Find where the given text appears and provide that cell's center as [X, Y] coordinate. 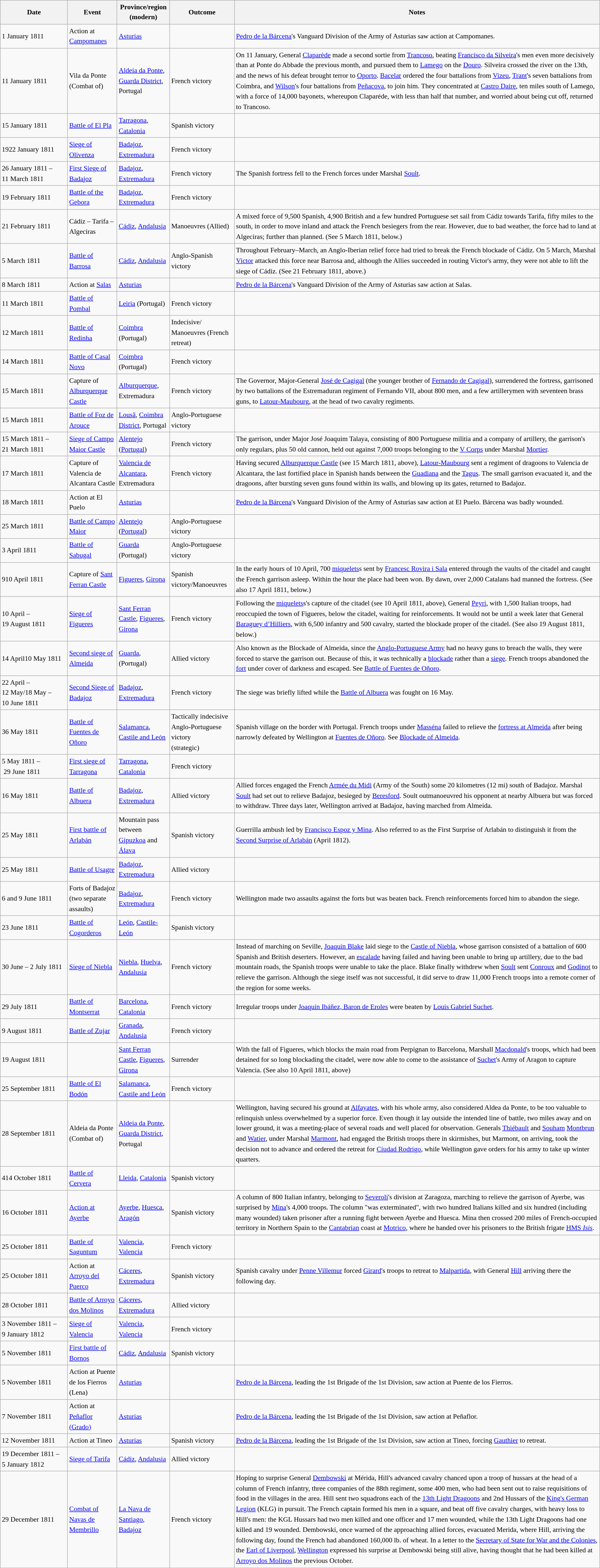
3 April 1811 [34, 550]
25 September 1811 [34, 1089]
Tactically indecisiveAnglo-Portuguese victory (strategic) [202, 732]
Siege of Campo Maior Castle [92, 444]
Vila da Ponte (Combat of) [92, 81]
14 March 1811 [34, 362]
Outcome [202, 12]
16 October 1811 [34, 1213]
11 January 1811 [34, 81]
15 March 1811 – 21 March 1811 [34, 444]
Manoeuvres (Allied) [202, 226]
Niebla, Huelva, Andalusia [143, 967]
Pedro de la Bárcena's Vanguard Division of the Army of Asturias saw action at El Puelo. Bárcena was badly wounded. [417, 503]
Mountain pass between Gipuzkoa and Álava [143, 835]
26 January 1811 – 11 March 1811 [34, 173]
Forts of Badajoz (two separate assaults) [92, 899]
Valencia de Alcantara, Extremadura [143, 473]
6 and 9 June 1811 [34, 899]
Irregular troops under Joaquín Ibáñez, Baron de Eroles were beaten by Louis Gabriel Suchet. [417, 1007]
414 October 1811 [34, 1178]
Alburquerque, Extremadura [143, 391]
16 May 1811 [34, 796]
First battle of Arlabán [92, 835]
Second siege of Almeida [92, 658]
Indecisive/Manoeuvres (French retreat) [202, 333]
Action at Puente de los Fierros (Lena) [92, 1382]
The Spanish fortress fell to the French forces under Marshal Soult. [417, 173]
Battle of Barrosa [92, 261]
Siege of Valencia [92, 1329]
Battle of Redinha [92, 333]
1922 January 1811 [34, 150]
Battle of Campo Maior [92, 526]
12 November 1811 [34, 1440]
Granada, Andalusia [143, 1031]
Capture of Alburquerque Castle [92, 391]
Guarda, (Portugal) [143, 658]
Battle of Sabugal [92, 550]
Pedro de la Bárcena, leading the 1st Brigade of the 1st Division, saw action at Tineo, forcing Gauthier to retreat. [417, 1440]
The siege was briefly lifted while the Battle of Albuera was fought on 16 May. [417, 693]
Battle of Montserrat [92, 1007]
Battle of Arroyo dos Molinos [92, 1305]
14 April10 May 1811 [34, 658]
30 June – 2 July 1811 [34, 967]
Action at El Puelo [92, 503]
10 April – 19 August 1811 [34, 619]
Lleida, Catalonia [143, 1178]
La Nava de Santiago, Badajoz [143, 1520]
Battle of Pombal [92, 304]
Siege of Olivenza [92, 150]
Action at Tineo [92, 1440]
Battle of Albuera [92, 796]
9 August 1811 [34, 1031]
Barcelona, Catalonia [143, 1007]
Lousã, Coimbra District, Portugal [143, 420]
21 February 1811 [34, 226]
Action at Campomanes [92, 36]
Ayerbe, Huesca, Aragón [143, 1213]
Capture of Sant Ferran Castle [92, 579]
León, Castile-León [143, 928]
Figueres, Girona [143, 579]
Spanish victory/Manoeuvres [202, 579]
23 June 1811 [34, 928]
1 January 1811 [34, 36]
Battle of Saguntum [92, 1247]
36 May 1811 [34, 732]
29 December 1811 [34, 1520]
Combat of Navas de Membrillo [92, 1520]
910 April 1811 [34, 579]
29 July 1811 [34, 1007]
Battle of the Gebora [92, 198]
11 March 1811 [34, 304]
22 April – 12 May/18 May – 10 June 1811 [34, 693]
28 September 1811 [34, 1134]
Action at Arroyo del Puerco [92, 1276]
Battle of Foz de Arouce [92, 420]
Battle of Cogorderos [92, 928]
Battle of Cervera [92, 1178]
Wellington made two assaults against the forts but was beaten back. French reinforcements forced him to abandon the siege. [417, 899]
25 March 1811 [34, 526]
Spanish cavalry under Penne Villemur forced Girard's troops to retreat to Malpartida, with General Hill arriving there the following day. [417, 1276]
Aldeia da Ponte (Combat of) [92, 1134]
15 January 1811 [34, 125]
First Siege of Badajoz [92, 173]
Action at Peñaflor (Grado) [92, 1417]
Notes [417, 12]
Second Siege of Badajoz [92, 693]
Date [34, 12]
19 August 1811 [34, 1060]
Anglo-Spanish victory [202, 261]
19 December 1811 – 5 January 1812 [34, 1460]
Battle of El Bodón [92, 1089]
Pedro de la Bárcena's Vanguard Division of the Army of Asturias saw action at Campomanes. [417, 36]
3 November 1811 – 9 January 1812 [34, 1329]
First siege of Tarragona [92, 767]
Battle of El Pla [92, 125]
Pedro de la Bárcena, leading the 1st Brigade of the 1st Division, saw action at Peñaflor. [417, 1417]
18 March 1811 [34, 503]
Siege of Niebla [92, 967]
Action at Salas [92, 285]
Battle of Fuentes de Oñoro [92, 732]
Pedro de la Bárcena's Vanguard Division of the Army of Asturias saw action at Salas. [417, 285]
Leiria (Portugal) [143, 304]
17 March 1811 [34, 473]
First battle of Bornos [92, 1353]
Action at Ayerbe [92, 1213]
Battle of Usagre [92, 870]
8 March 1811 [34, 285]
28 October 1811 [34, 1305]
12 March 1811 [34, 333]
Capture of Valencia de Alcantara Castle [92, 473]
Battle of Casal Novo [92, 362]
Siege of Figueres [92, 619]
7 November 1811 [34, 1417]
Pedro de la Bárcena, leading the 1st Brigade of the 1st Division, saw action at Puente de los Fierros. [417, 1382]
Event [92, 12]
Guarda (Portugal) [143, 550]
19 February 1811 [34, 198]
5 March 1811 [34, 261]
5 May 1811 – 29 June 1811 [34, 767]
Province/region (modern) [143, 12]
Siege of Tarifa [92, 1460]
Battle of Zujar [92, 1031]
Cádiz – Tarifa – Algeciras [92, 226]
Surrender [202, 1060]
